Extract the (X, Y) coordinate from the center of the cell holding the provided text.  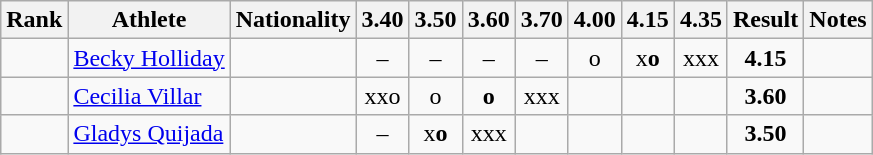
Result (765, 20)
4.35 (700, 20)
Rank (34, 20)
Gladys Quijada (149, 134)
3.70 (542, 20)
xxo (382, 96)
Nationality (293, 20)
4.00 (594, 20)
Notes (838, 20)
Athlete (149, 20)
Cecilia Villar (149, 96)
Becky Holliday (149, 58)
3.40 (382, 20)
